Determine the [X, Y] coordinate at the center of the cell enclosing the given text.  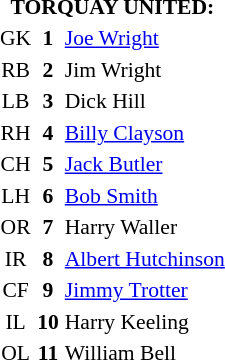
3 [48, 102]
6 [48, 196]
1 [48, 38]
4 [48, 133]
7 [48, 228]
5 [48, 164]
2 [48, 70]
8 [48, 259]
9 [48, 290]
10 [48, 322]
